Determine the [x, y] coordinate at the center of the cell enclosing the given text.  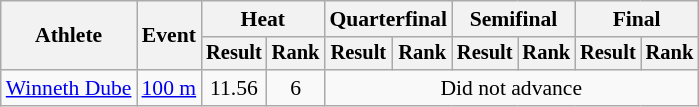
Event [168, 36]
Heat [262, 19]
Quarterfinal [388, 19]
Athlete [69, 36]
Winneth Dube [69, 88]
100 m [168, 88]
6 [296, 88]
Did not advance [511, 88]
Semifinal [514, 19]
Final [636, 19]
11.56 [234, 88]
